Capture the cell that displays the provided text and extract its (X, Y) central coordinate. 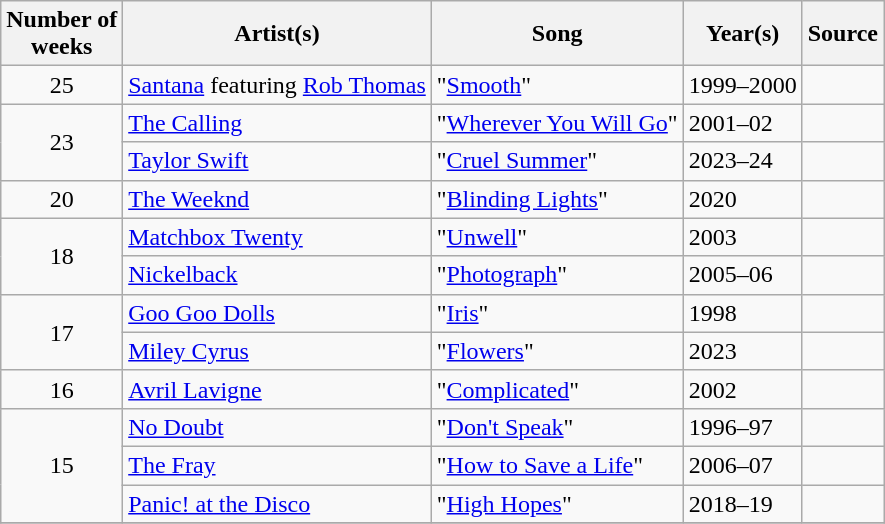
Artist(s) (278, 34)
2020 (742, 199)
"Wherever You Will Go" (557, 123)
2023–24 (742, 161)
23 (62, 142)
"Iris" (557, 313)
The Weeknd (278, 199)
25 (62, 85)
Year(s) (742, 34)
2001–02 (742, 123)
20 (62, 199)
Nickelback (278, 275)
"Blinding Lights" (557, 199)
Taylor Swift (278, 161)
2018–19 (742, 503)
1999–2000 (742, 85)
1998 (742, 313)
"Complicated" (557, 389)
The Fray (278, 465)
Panic! at the Disco (278, 503)
1996–97 (742, 427)
"Don't Speak" (557, 427)
"Flowers" (557, 351)
17 (62, 332)
Avril Lavigne (278, 389)
2005–06 (742, 275)
Goo Goo Dolls (278, 313)
"Cruel Summer" (557, 161)
"High Hopes" (557, 503)
Santana featuring Rob Thomas (278, 85)
"Unwell" (557, 237)
"How to Save a Life" (557, 465)
2006–07 (742, 465)
Song (557, 34)
16 (62, 389)
Miley Cyrus (278, 351)
Matchbox Twenty (278, 237)
Number of weeks (62, 34)
Source (842, 34)
2023 (742, 351)
The Calling (278, 123)
"Smooth" (557, 85)
"Photograph" (557, 275)
No Doubt (278, 427)
2002 (742, 389)
18 (62, 256)
2003 (742, 237)
15 (62, 465)
